Find where the given text appears and provide that cell's center as (X, Y) coordinate. 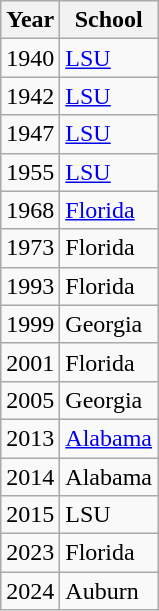
2024 (30, 591)
School (109, 20)
1968 (30, 210)
1955 (30, 172)
2014 (30, 477)
Year (30, 20)
1999 (30, 324)
1940 (30, 58)
2001 (30, 362)
2023 (30, 553)
1947 (30, 134)
2013 (30, 438)
1993 (30, 286)
1942 (30, 96)
2015 (30, 515)
2005 (30, 400)
Auburn (109, 591)
1973 (30, 248)
